Return the [x, y] coordinate for the center point of the cell that contains the specified text.  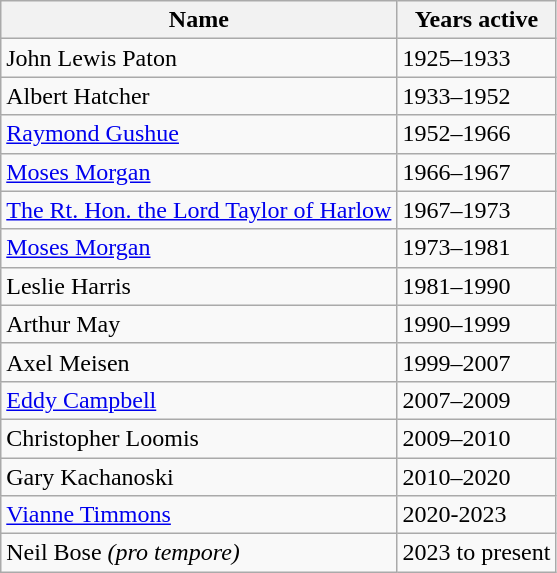
1952–1966 [476, 134]
Vianne Timmons [199, 515]
1981–1990 [476, 286]
Name [199, 20]
1933–1952 [476, 96]
1973–1981 [476, 248]
2023 to present [476, 553]
2009–2010 [476, 438]
2020-2023 [476, 515]
Axel Meisen [199, 362]
Gary Kachanoski [199, 477]
1967–1973 [476, 210]
Neil Bose (pro tempore) [199, 553]
1966–1967 [476, 172]
John Lewis Paton [199, 58]
1925–1933 [476, 58]
2007–2009 [476, 400]
Albert Hatcher [199, 96]
Arthur May [199, 324]
2010–2020 [476, 477]
1990–1999 [476, 324]
Eddy Campbell [199, 400]
Leslie Harris [199, 286]
Years active [476, 20]
The Rt. Hon. the Lord Taylor of Harlow [199, 210]
Raymond Gushue [199, 134]
1999–2007 [476, 362]
Christopher Loomis [199, 438]
